Output the [x, y] coordinate of the center of the cell containing the given text.  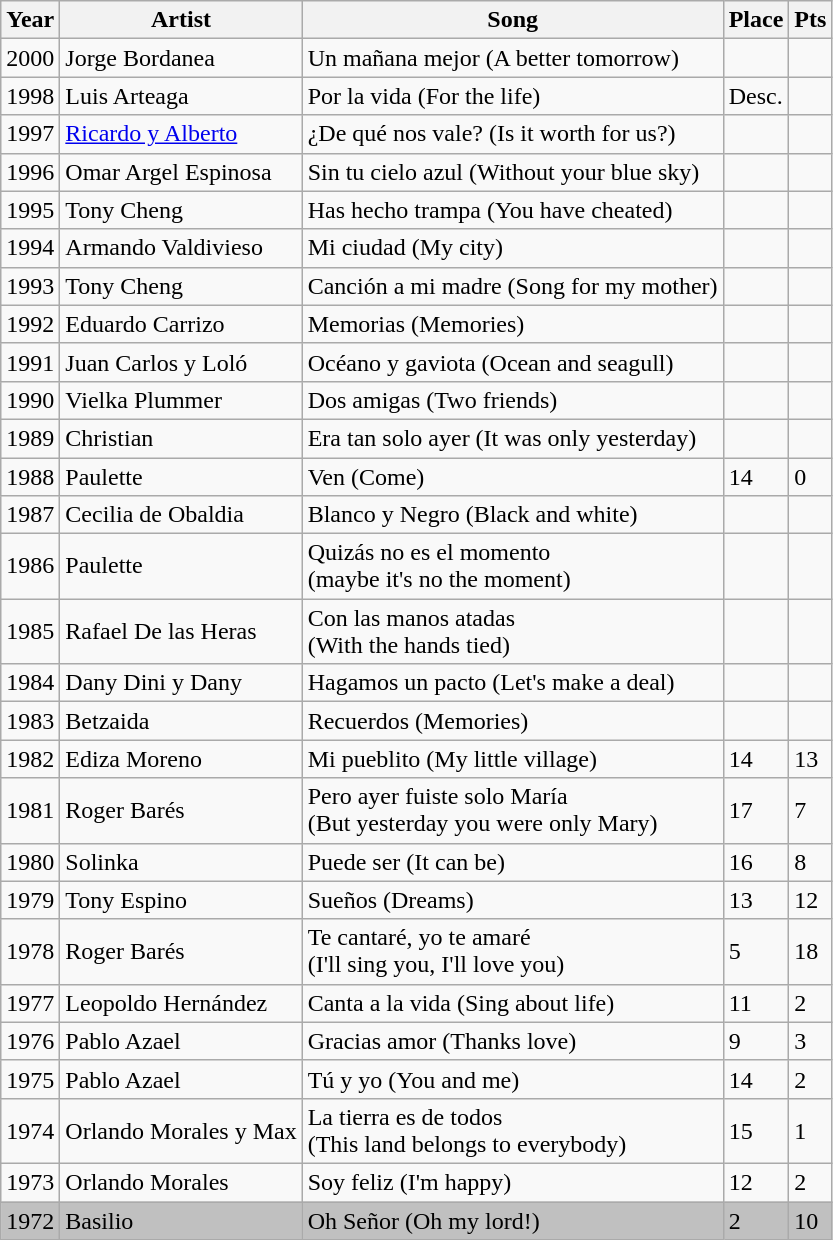
Vielka Plummer [181, 400]
1990 [30, 400]
Era tan solo ayer (It was only yesterday) [512, 438]
2000 [30, 58]
17 [756, 810]
Ven (Come) [512, 477]
1979 [30, 900]
Solinka [181, 862]
Betzaida [181, 721]
Te cantaré, yo te amaré(I'll sing you, I'll love you) [512, 952]
1991 [30, 362]
1998 [30, 96]
1994 [30, 248]
Cecilia de Obaldia [181, 515]
1972 [30, 1221]
Blanco y Negro (Black and white) [512, 515]
5 [756, 952]
Memorias (Memories) [512, 324]
Leopoldo Hernández [181, 1003]
15 [756, 1130]
1996 [30, 172]
Ricardo y Alberto [181, 134]
1973 [30, 1182]
Rafael De las Heras [181, 632]
Jorge Bordanea [181, 58]
Sueños (Dreams) [512, 900]
Luis Arteaga [181, 96]
1982 [30, 759]
Mi ciudad (My city) [512, 248]
1984 [30, 683]
1976 [30, 1041]
La tierra es de todos(This land belongs to everybody) [512, 1130]
1975 [30, 1079]
Orlando Morales [181, 1182]
10 [810, 1221]
1993 [30, 286]
¿De qué nos vale? (Is it worth for us?) [512, 134]
1980 [30, 862]
11 [756, 1003]
9 [756, 1041]
Place [756, 20]
Basilio [181, 1221]
Dos amigas (Two friends) [512, 400]
Christian [181, 438]
Canción a mi madre (Song for my mother) [512, 286]
Song [512, 20]
1992 [30, 324]
Un mañana mejor (A better tomorrow) [512, 58]
18 [810, 952]
7 [810, 810]
Hagamos un pacto (Let's make a deal) [512, 683]
Eduardo Carrizo [181, 324]
Quizás no es el momento(maybe it's no the moment) [512, 566]
Omar Argel Espinosa [181, 172]
Sin tu cielo azul (Without your blue sky) [512, 172]
Pero ayer fuiste solo María(But yesterday you were only Mary) [512, 810]
8 [810, 862]
Ediza Moreno [181, 759]
Recuerdos (Memories) [512, 721]
1981 [30, 810]
1997 [30, 134]
1988 [30, 477]
Year [30, 20]
1978 [30, 952]
Puede ser (It can be) [512, 862]
0 [810, 477]
1995 [30, 210]
Artist [181, 20]
16 [756, 862]
1985 [30, 632]
Canta a la vida (Sing about life) [512, 1003]
1989 [30, 438]
1987 [30, 515]
Tú y yo (You and me) [512, 1079]
Armando Valdivieso [181, 248]
Pts [810, 20]
Orlando Morales y Max [181, 1130]
1977 [30, 1003]
Dany Dini y Dany [181, 683]
Soy feliz (I'm happy) [512, 1182]
Tony Espino [181, 900]
Océano y gaviota (Ocean and seagull) [512, 362]
Oh Señor (Oh my lord!) [512, 1221]
1983 [30, 721]
Juan Carlos y Loló [181, 362]
1974 [30, 1130]
Desc. [756, 96]
1 [810, 1130]
Por la vida (For the life) [512, 96]
1986 [30, 566]
3 [810, 1041]
Con las manos atadas(With the hands tied) [512, 632]
Has hecho trampa (You have cheated) [512, 210]
Gracias amor (Thanks love) [512, 1041]
Mi pueblito (My little village) [512, 759]
